Return the (x, y) coordinate for the center point of the cell that contains the specified text.  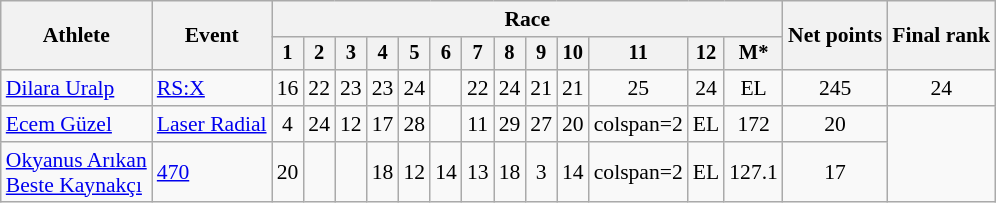
25 (638, 88)
245 (835, 88)
5 (414, 54)
29 (510, 124)
1 (288, 54)
8 (510, 54)
Dilara Uralp (76, 88)
Net points (835, 36)
13 (478, 172)
Athlete (76, 36)
16 (288, 88)
9 (541, 54)
M* (754, 54)
28 (414, 124)
10 (573, 54)
172 (754, 124)
Event (212, 36)
127.1 (754, 172)
Ecem Güzel (76, 124)
Okyanus ArıkanBeste Kaynakçı (76, 172)
27 (541, 124)
RS:X (212, 88)
Race (528, 19)
7 (478, 54)
6 (446, 54)
Laser Radial (212, 124)
2 (319, 54)
Final rank (941, 36)
470 (212, 172)
